Scan for the cell matching the given text and deliver its [x, y] coordinate at center. 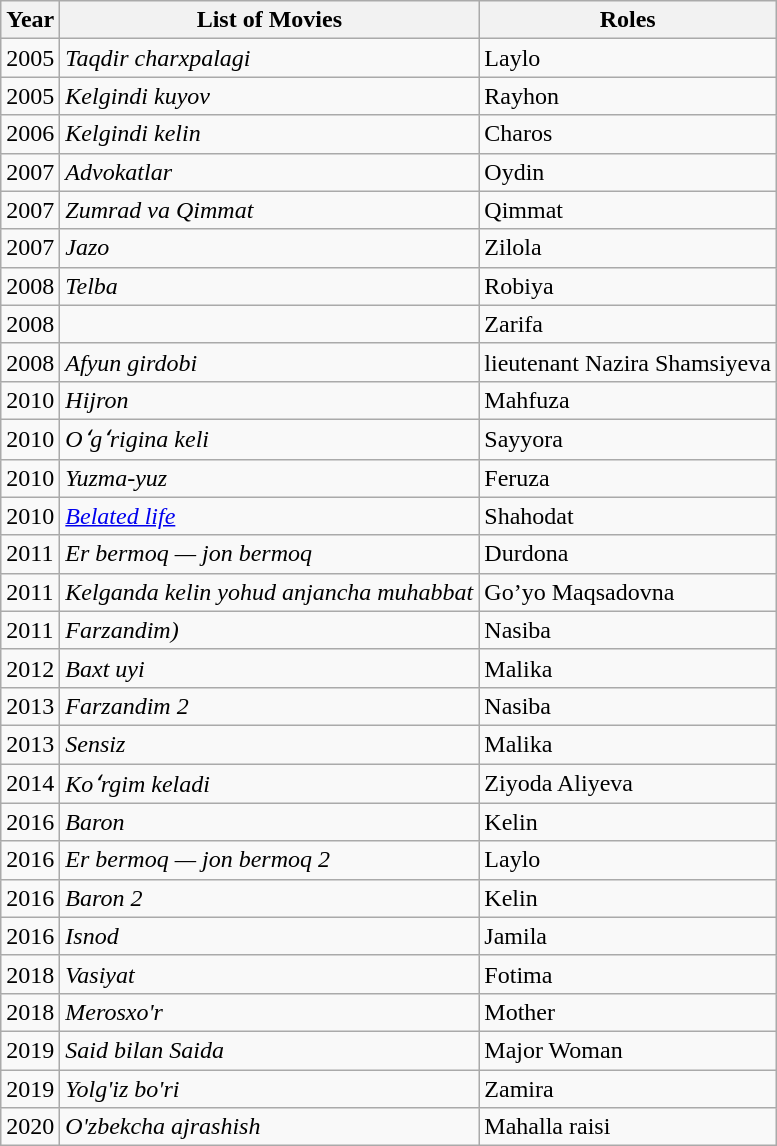
Yolg'iz bo'ri [270, 1089]
Farzandim 2 [270, 706]
Mother [628, 1012]
Jamila [628, 936]
Zarifa [628, 324]
Ziyoda Aliyeva [628, 784]
Belated life [270, 516]
2020 [30, 1127]
Roles [628, 20]
Oʻgʻrigina keli [270, 439]
Telba [270, 286]
Isnod [270, 936]
Vasiyat [270, 974]
Sayyora [628, 439]
Koʻrgim keladi [270, 784]
Zilola [628, 248]
Mahalla raisi [628, 1127]
Mahfuza [628, 400]
Jazo [270, 248]
Said bilan Saida [270, 1050]
Rayhon [628, 96]
Taqdir charxpalagi [270, 58]
Baxt uyi [270, 668]
O'zbekcha ajrashish [270, 1127]
Baron 2 [270, 898]
Hijron [270, 400]
Yuzma-yuz [270, 478]
List of Movies [270, 20]
2006 [30, 134]
Feruza [628, 478]
Shahodat [628, 516]
Kelgindi kelin [270, 134]
Zumrad va Qimmat [270, 210]
Afyun girdobi [270, 362]
Baron [270, 822]
lieutenant Nazira Shamsiyeva [628, 362]
Go’yo Maqsadovna [628, 592]
Advokatlar [270, 172]
Kelganda kelin yohud anjancha muhabbat [270, 592]
Qimmat [628, 210]
Oydin [628, 172]
Major Woman [628, 1050]
Durdona [628, 554]
2014 [30, 784]
Charos [628, 134]
Er bermoq — jon bermoq [270, 554]
Year [30, 20]
2012 [30, 668]
Fotima [628, 974]
Robiya [628, 286]
Zamira [628, 1089]
Kelgindi kuyov [270, 96]
Sensiz [270, 744]
Farzandim) [270, 630]
Merosxo'r [270, 1012]
Er bermoq — jon bermoq 2 [270, 860]
